Extract the (x, y) coordinate from the center of the cell holding the provided text.  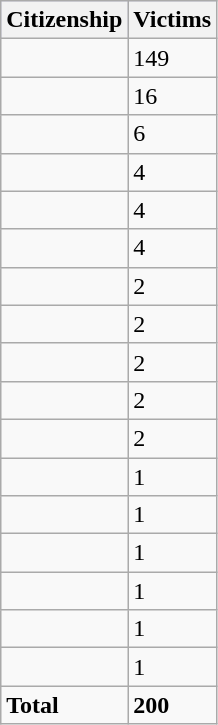
Citizenship (64, 20)
200 (172, 705)
16 (172, 96)
6 (172, 134)
149 (172, 58)
Total (64, 705)
Victims (172, 20)
